Find where the given text appears and provide that cell's center as [x, y] coordinate. 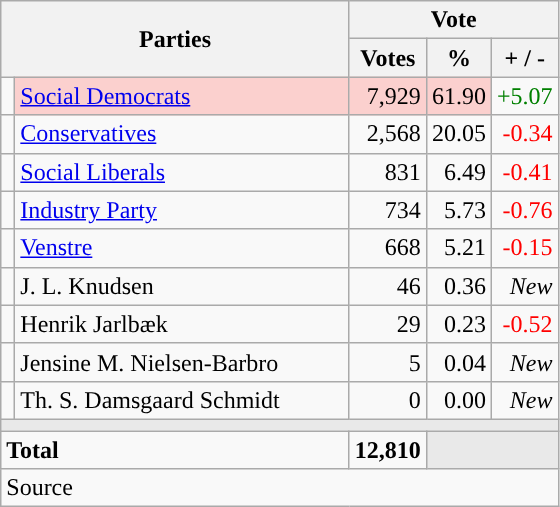
-0.15 [524, 248]
Conservatives [182, 134]
Parties [176, 39]
-0.41 [524, 172]
12,810 [388, 449]
5.21 [458, 248]
Jensine M. Nielsen-Barbro [182, 362]
20.05 [458, 134]
Industry Party [182, 210]
0.00 [458, 400]
J. L. Knudsen [182, 286]
5.73 [458, 210]
Vote [454, 20]
2,568 [388, 134]
Henrik Jarlbæk [182, 324]
668 [388, 248]
+5.07 [524, 96]
831 [388, 172]
0.36 [458, 286]
0 [388, 400]
Social Liberals [182, 172]
Source [280, 488]
7,929 [388, 96]
Total [176, 449]
+ / - [524, 58]
Th. S. Damsgaard Schmidt [182, 400]
Social Democrats [182, 96]
-0.52 [524, 324]
Votes [388, 58]
-0.76 [524, 210]
6.49 [458, 172]
46 [388, 286]
0.04 [458, 362]
-0.34 [524, 134]
0.23 [458, 324]
29 [388, 324]
Venstre [182, 248]
734 [388, 210]
61.90 [458, 96]
5 [388, 362]
% [458, 58]
